Determine the (X, Y) coordinate at the center of the cell enclosing the given text.  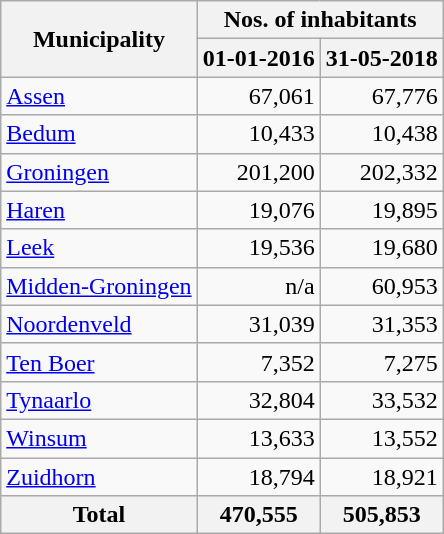
18,794 (258, 477)
Bedum (99, 134)
33,532 (382, 400)
01-01-2016 (258, 58)
60,953 (382, 286)
Noordenveld (99, 324)
470,555 (258, 515)
Winsum (99, 438)
19,680 (382, 248)
202,332 (382, 172)
n/a (258, 286)
10,433 (258, 134)
31,353 (382, 324)
Ten Boer (99, 362)
Assen (99, 96)
19,895 (382, 210)
67,061 (258, 96)
201,200 (258, 172)
19,076 (258, 210)
13,633 (258, 438)
31,039 (258, 324)
Zuidhorn (99, 477)
Municipality (99, 39)
Tynaarlo (99, 400)
Midden-Groningen (99, 286)
Groningen (99, 172)
31-05-2018 (382, 58)
7,275 (382, 362)
Total (99, 515)
Nos. of inhabitants (320, 20)
7,352 (258, 362)
32,804 (258, 400)
10,438 (382, 134)
18,921 (382, 477)
67,776 (382, 96)
13,552 (382, 438)
Haren (99, 210)
505,853 (382, 515)
19,536 (258, 248)
Leek (99, 248)
